Return (X, Y) of the center of cell containing provided text 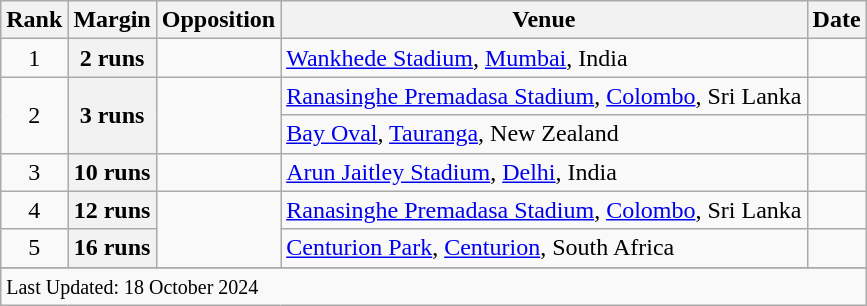
Last Updated: 18 October 2024 (434, 286)
Bay Oval, Tauranga, New Zealand (544, 134)
4 (34, 210)
Rank (34, 20)
Arun Jaitley Stadium, Delhi, India (544, 172)
5 (34, 248)
12 runs (112, 210)
Date (836, 20)
1 (34, 58)
Venue (544, 20)
Centurion Park, Centurion, South Africa (544, 248)
10 runs (112, 172)
3 (34, 172)
3 runs (112, 115)
Wankhede Stadium, Mumbai, India (544, 58)
Opposition (218, 20)
2 runs (112, 58)
2 (34, 115)
Margin (112, 20)
16 runs (112, 248)
